Extract the [x, y] coordinate from the center of the cell holding the provided text.  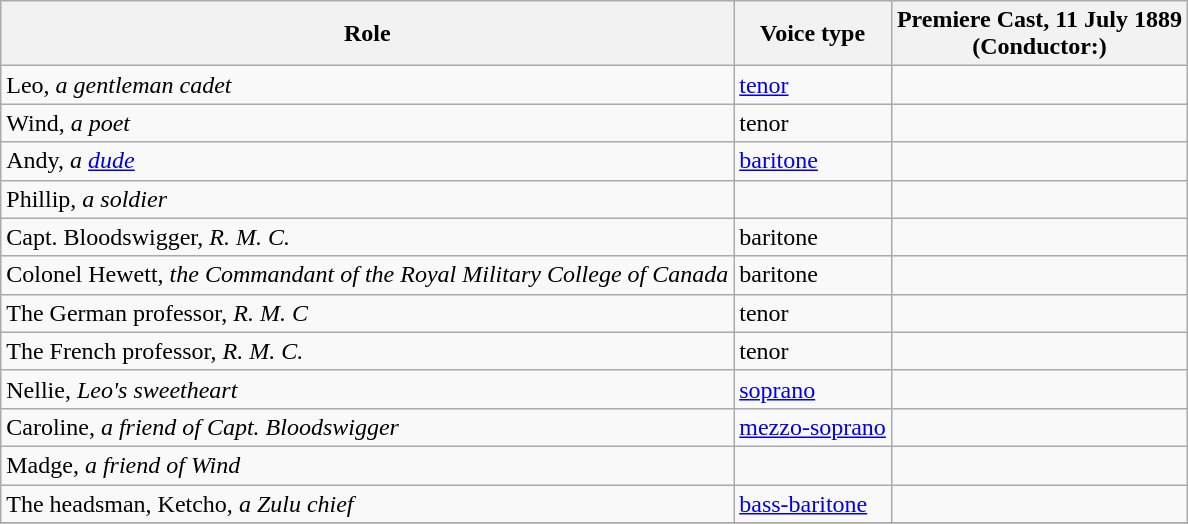
Colonel Hewett, the Commandant of the Royal Military College of Canada [368, 275]
Capt. Bloodswigger, R. M. C. [368, 237]
The German professor, R. M. C [368, 313]
Voice type [813, 34]
bass-baritone [813, 503]
Role [368, 34]
Premiere Cast, 11 July 1889 (Conductor:) [1039, 34]
The French professor, R. M. C. [368, 351]
Madge, a friend of Wind [368, 465]
soprano [813, 389]
Leo, a gentleman cadet [368, 85]
mezzo-soprano [813, 427]
Andy, a dude [368, 161]
Wind, a poet [368, 123]
The headsman, Ketcho, a Zulu chief [368, 503]
Nellie, Leo's sweetheart [368, 389]
Caroline, a friend of Capt. Bloodswigger [368, 427]
Phillip, a soldier [368, 199]
